Search for the cell housing the specified text and yield its (x, y) center coordinate. 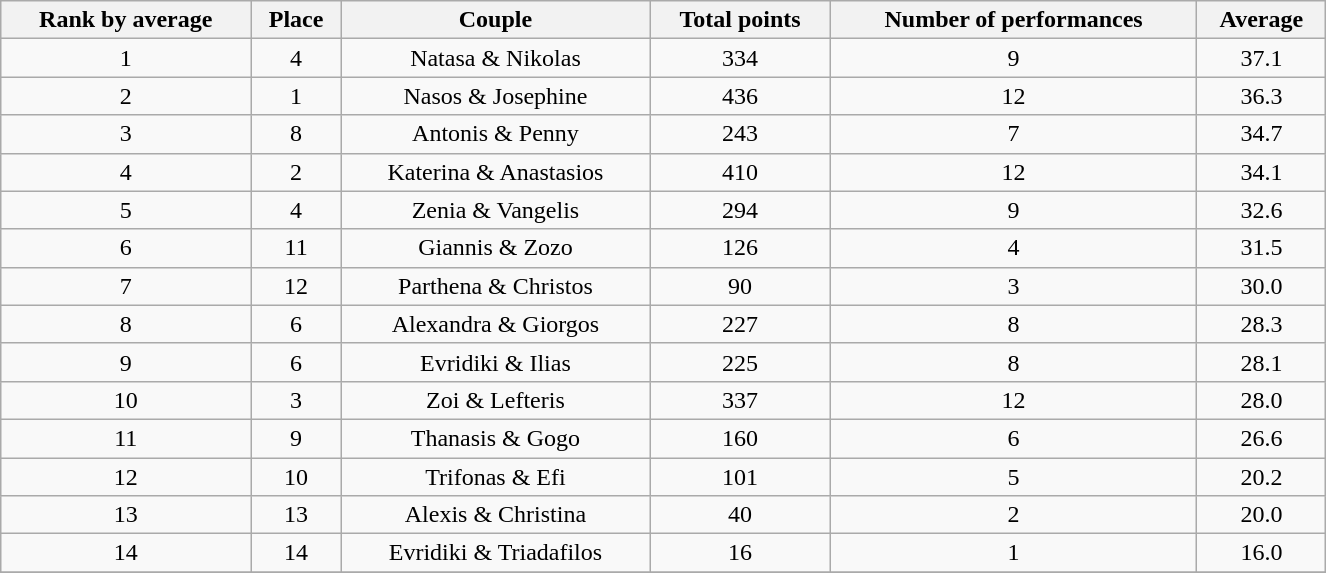
Zoi & Lefteris (496, 400)
20.2 (1262, 477)
Number of performances (1014, 20)
28.3 (1262, 324)
16 (740, 553)
20.0 (1262, 515)
40 (740, 515)
Antonis & Penny (496, 134)
28.1 (1262, 362)
126 (740, 248)
Average (1262, 20)
34.7 (1262, 134)
101 (740, 477)
Alexis & Christina (496, 515)
Giannis & Zozo (496, 248)
227 (740, 324)
410 (740, 172)
Place (296, 20)
Nasos & Josephine (496, 96)
Evridiki & Ilias (496, 362)
16.0 (1262, 553)
26.6 (1262, 438)
Alexandra & Giorgos (496, 324)
Couple (496, 20)
Evridiki & Triadafilos (496, 553)
Zenia & Vangelis (496, 210)
160 (740, 438)
436 (740, 96)
36.3 (1262, 96)
31.5 (1262, 248)
225 (740, 362)
334 (740, 58)
337 (740, 400)
30.0 (1262, 286)
28.0 (1262, 400)
Trifonas & Efi (496, 477)
Rank by average (126, 20)
34.1 (1262, 172)
90 (740, 286)
32.6 (1262, 210)
Total points (740, 20)
243 (740, 134)
Parthena & Christos (496, 286)
37.1 (1262, 58)
Thanasis & Gogo (496, 438)
Katerina & Anastasios (496, 172)
Natasa & Nikolas (496, 58)
294 (740, 210)
